Pinpoint the cell where the given text exists, returning its (X, Y) midpoint coordinate. 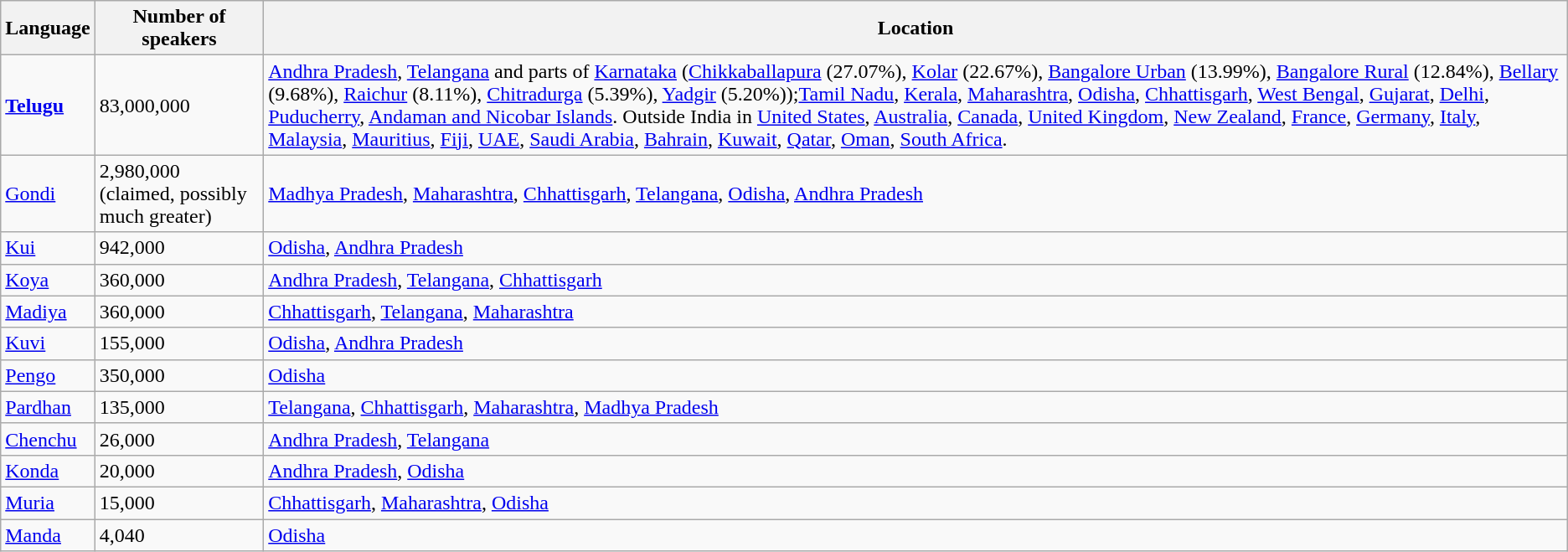
Chenchu (48, 439)
Chhattisgarh, Telangana, Maharashtra (916, 312)
Number of speakers (179, 28)
83,000,000 (179, 106)
135,000 (179, 407)
4,040 (179, 535)
Kuvi (48, 343)
20,000 (179, 471)
Manda (48, 535)
Chhattisgarh, Maharashtra, Odisha (916, 503)
Language (48, 28)
155,000 (179, 343)
Telugu (48, 106)
Telangana, Chhattisgarh, Maharashtra, Madhya Pradesh (916, 407)
15,000 (179, 503)
Andhra Pradesh, Odisha (916, 471)
Location (916, 28)
Konda (48, 471)
942,000 (179, 248)
Koya (48, 280)
Muria (48, 503)
26,000 (179, 439)
Madhya Pradesh, Maharashtra, Chhattisgarh, Telangana, Odisha, Andhra Pradesh (916, 193)
Kui (48, 248)
Andhra Pradesh, Telangana (916, 439)
Pengo (48, 375)
350,000 (179, 375)
Madiya (48, 312)
Andhra Pradesh, Telangana, Chhattisgarh (916, 280)
2,980,000 (claimed, possibly much greater) (179, 193)
Gondi (48, 193)
Pardhan (48, 407)
